From the cell containing the given text, extract its center point as [X, Y] coordinate. 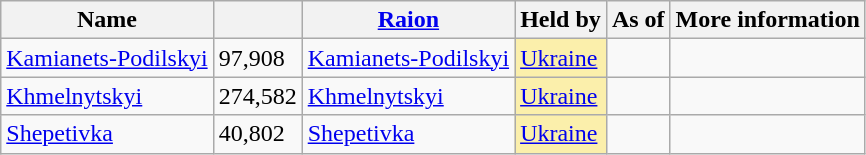
As of [638, 20]
More information [768, 20]
Raion [408, 20]
274,582 [258, 96]
Name [107, 20]
97,908 [258, 58]
Held by [561, 20]
40,802 [258, 134]
